Output the [x, y] coordinate of the center of the cell containing the given text.  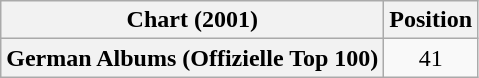
41 [431, 58]
German Albums (Offizielle Top 100) [192, 58]
Position [431, 20]
Chart (2001) [192, 20]
